Return the [X, Y] coordinate for the center point of the cell that contains the specified text.  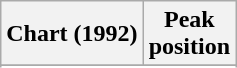
Chart (1992) [72, 34]
Peak position [189, 34]
